For the text-containing cell, return its midpoint in (x, y) coordinate format. 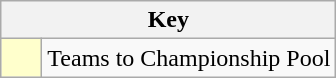
Key (168, 20)
Teams to Championship Pool (189, 58)
